Find where the given text appears and provide that cell's center as (x, y) coordinate. 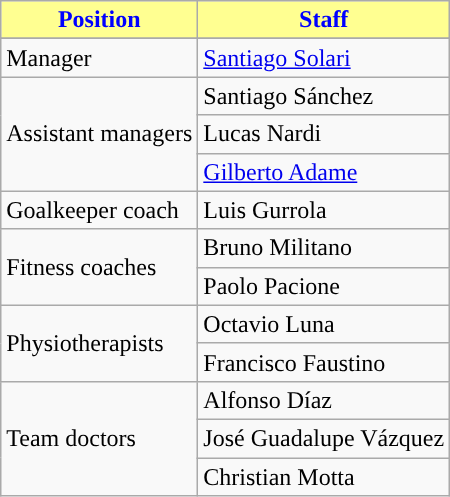
Manager (100, 58)
Francisco Faustino (324, 362)
Octavio Luna (324, 324)
Santiago Solari (324, 58)
Lucas Nardi (324, 134)
Santiago Sánchez (324, 96)
Paolo Pacione (324, 286)
Gilberto Adame (324, 172)
Alfonso Díaz (324, 400)
Assistant managers (100, 134)
Team doctors (100, 438)
Bruno Militano (324, 248)
Position (100, 20)
José Guadalupe Vázquez (324, 438)
Christian Motta (324, 477)
Physiotherapists (100, 343)
Luis Gurrola (324, 210)
Staff (324, 20)
Fitness coaches (100, 267)
Goalkeeper coach (100, 210)
